Return the [x, y] coordinate for the center point of the cell that contains the specified text.  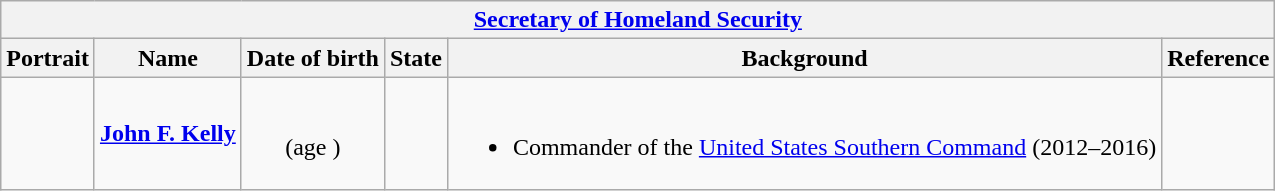
John F. Kelly [168, 134]
Portrait [48, 58]
Secretary of Homeland Security [638, 20]
State [416, 58]
Name [168, 58]
Date of birth [312, 58]
Background [804, 58]
Commander of the United States Southern Command (2012–2016) [804, 134]
Reference [1218, 58]
(age ) [312, 134]
